Search for the cell housing the specified text and yield its [X, Y] center coordinate. 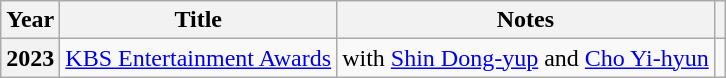
Title [198, 20]
Notes [526, 20]
with Shin Dong-yup and Cho Yi-hyun [526, 58]
Year [30, 20]
2023 [30, 58]
KBS Entertainment Awards [198, 58]
